Return (x, y) of the center of cell containing provided text 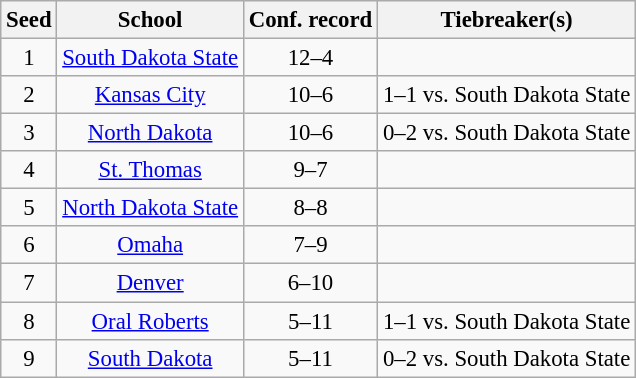
Seed (29, 20)
North Dakota (150, 133)
School (150, 20)
7 (29, 283)
7–9 (310, 245)
Conf. record (310, 20)
Oral Roberts (150, 321)
8 (29, 321)
2 (29, 95)
South Dakota State (150, 58)
4 (29, 170)
Kansas City (150, 95)
3 (29, 133)
5 (29, 208)
Tiebreaker(s) (507, 20)
Omaha (150, 245)
9–7 (310, 170)
6–10 (310, 283)
South Dakota (150, 358)
12–4 (310, 58)
1 (29, 58)
9 (29, 358)
8–8 (310, 208)
6 (29, 245)
Denver (150, 283)
St. Thomas (150, 170)
North Dakota State (150, 208)
